Output the [x, y] coordinate of the center of the cell containing the given text.  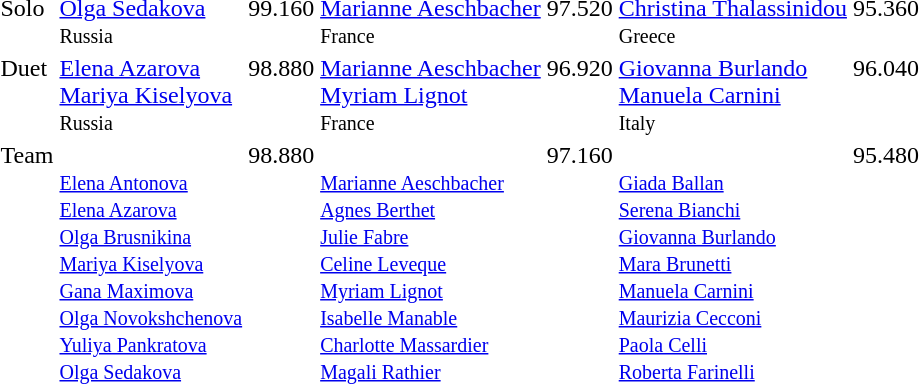
98.880 [282, 95]
Marianne AeschbacherMyriam LignotFrance [431, 95]
96.920 [580, 95]
Elena AzarovaMariya KiselyovaRussia [151, 95]
Giovanna BurlandoManuela CarniniItaly [732, 95]
